Identify which cell holds the provided text, then report its (x, y) central coordinate. 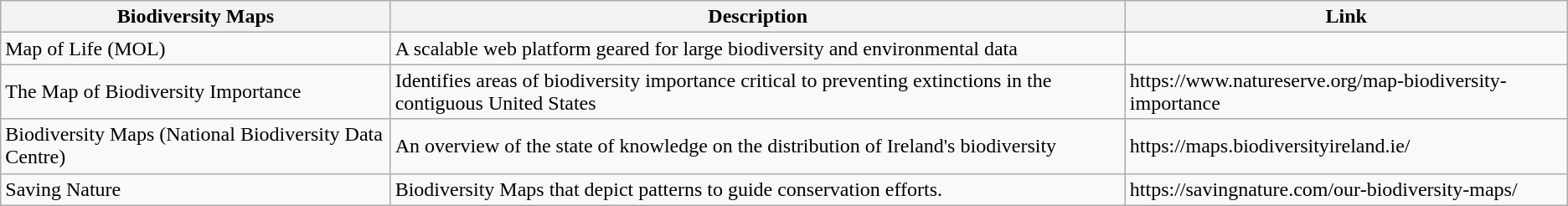
Map of Life (MOL) (196, 49)
Link (1346, 17)
https://maps.biodiversityireland.ie/ (1346, 146)
A scalable web platform geared for large biodiversity and environmental data (757, 49)
Saving Nature (196, 189)
An overview of the state of knowledge on the distribution of Ireland's biodiversity (757, 146)
The Map of Biodiversity Importance (196, 92)
Biodiversity Maps that depict patterns to guide conservation efforts. (757, 189)
https://www.natureserve.org/map-biodiversity-importance (1346, 92)
Identifies areas of biodiversity importance critical to preventing extinctions in the contiguous United States (757, 92)
https://savingnature.com/our-biodiversity-maps/ (1346, 189)
Biodiversity Maps (National Biodiversity Data Centre) (196, 146)
Biodiversity Maps (196, 17)
Description (757, 17)
